Find where the given text appears and provide that cell's center as (X, Y) coordinate. 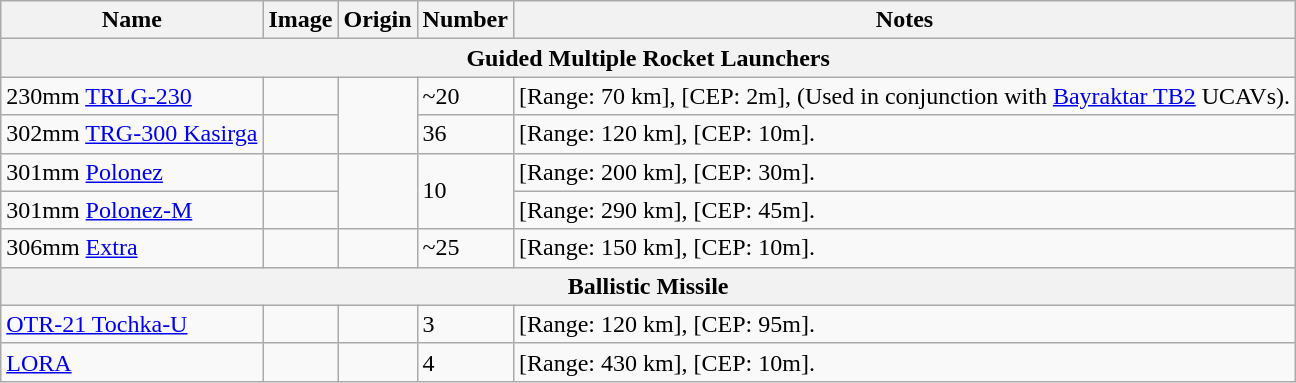
LORA (132, 362)
10 (465, 191)
[Range: 150 km], [CEP: 10m]. (904, 248)
[Range: 70 km], [CEP: 2m], (Used in conjunction with Bayraktar TB2 UCAVs). (904, 96)
3 (465, 324)
[Range: 120 km], [CEP: 10m]. (904, 134)
~20 (465, 96)
Name (132, 20)
230mm TRLG-230 (132, 96)
~25 (465, 248)
Guided Multiple Rocket Launchers (648, 58)
Origin (378, 20)
302mm TRG-300 Kasirga (132, 134)
Notes (904, 20)
301mm Polonez (132, 172)
OTR-21 Tochka-U (132, 324)
Number (465, 20)
[Range: 290 km], [CEP: 45m]. (904, 210)
4 (465, 362)
36 (465, 134)
[Range: 120 km], [CEP: 95m]. (904, 324)
[Range: 200 km], [CEP: 30m]. (904, 172)
Ballistic Missile (648, 286)
306mm Extra (132, 248)
301mm Polonez-M (132, 210)
[Range: 430 km], [CEP: 10m]. (904, 362)
Image (300, 20)
